From the cell containing the given text, extract its center point as (x, y) coordinate. 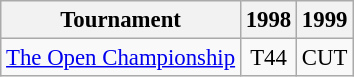
CUT (325, 58)
1999 (325, 20)
The Open Championship (121, 58)
Tournament (121, 20)
1998 (268, 20)
T44 (268, 58)
